From the cell containing the given text, extract its center point as [X, Y] coordinate. 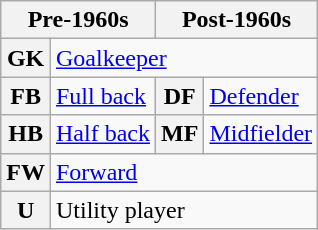
Half back [102, 134]
Goalkeeper [184, 58]
Utility player [184, 210]
Post-1960s [237, 20]
DF [180, 96]
Defender [261, 96]
Pre-1960s [78, 20]
Midfielder [261, 134]
MF [180, 134]
Full back [102, 96]
HB [26, 134]
Forward [184, 172]
FB [26, 96]
GK [26, 58]
U [26, 210]
FW [26, 172]
